Locate the cell with the specified text and output its (x, y) center coordinate. 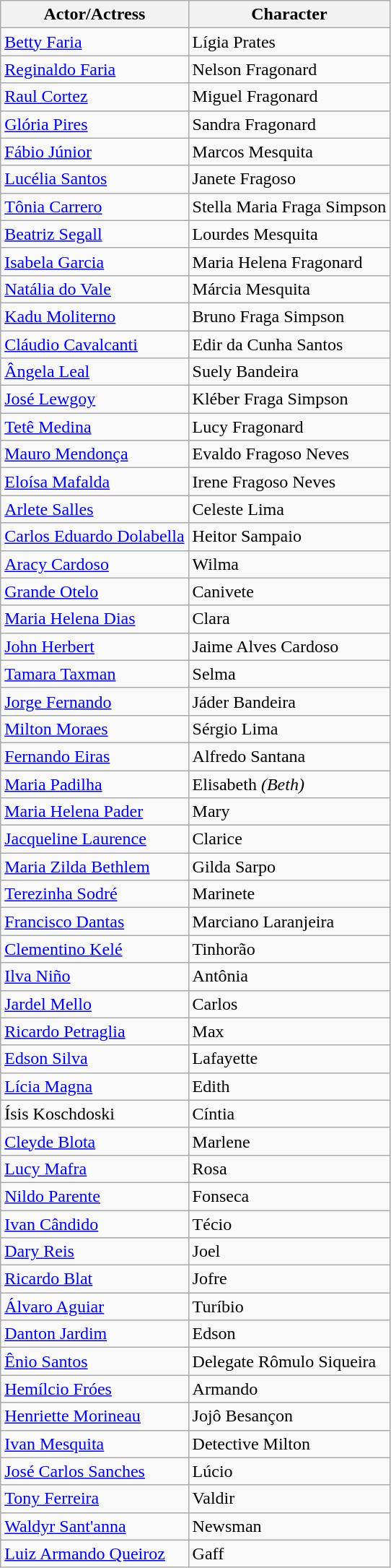
Tony Ferreira (95, 1499)
Actor/Actress (95, 14)
Álvaro Aguiar (95, 1307)
Wilma (289, 564)
Bruno Fraga Simpson (289, 316)
Ângela Leal (95, 372)
Marcos Mesquita (289, 152)
Elisabeth (Beth) (289, 784)
Hemílcio Fróes (95, 1389)
Lucélia Santos (95, 179)
Valdir (289, 1499)
Ilva Niño (95, 976)
Marciano Laranjeira (289, 922)
Nelson Fragonard (289, 69)
Irene Fragoso Neves (289, 482)
Carlos (289, 1004)
Jáder Bandeira (289, 701)
Arlete Salles (95, 509)
Maria Helena Pader (95, 812)
Edith (289, 1086)
Stella Maria Fraga Simpson (289, 207)
Cleyde Blota (95, 1141)
Danton Jardim (95, 1334)
Grande Otelo (95, 592)
Jorge Fernando (95, 701)
Rosa (289, 1169)
Marinete (289, 894)
Cláudio Cavalcanti (95, 345)
Maria Padilha (95, 784)
Tamara Taxman (95, 674)
Gilda Sarpo (289, 867)
Tetê Medina (95, 427)
Maria Helena Dias (95, 619)
Alfredo Santana (289, 756)
Ricardo Petraglia (95, 1031)
Nildo Parente (95, 1196)
Francisco Dantas (95, 922)
Lafayette (289, 1059)
Edson (289, 1334)
Waldyr Sant'anna (95, 1526)
Henriette Morineau (95, 1416)
Lucy Fragonard (289, 427)
Carlos Eduardo Dolabella (95, 537)
Lourdes Mesquita (289, 234)
Tinhorão (289, 949)
Jaime Alves Cardoso (289, 646)
Joel (289, 1252)
Celeste Lima (289, 509)
Selma (289, 674)
Maria Zilda Bethlem (95, 867)
Lúcio (289, 1471)
Heitor Sampaio (289, 537)
Lígia Prates (289, 42)
Maria Helena Fragonard (289, 261)
Mary (289, 812)
Fonseca (289, 1196)
Detective Milton (289, 1444)
Ivan Cândido (95, 1224)
Betty Faria (95, 42)
Técio (289, 1224)
Edson Silva (95, 1059)
Márcia Mesquita (289, 289)
Eloísa Mafalda (95, 482)
Dary Reis (95, 1252)
Jacqueline Laurence (95, 839)
Lucy Mafra (95, 1169)
Isabela Garcia (95, 261)
Raul Cortez (95, 97)
Clarice (289, 839)
Edir da Cunha Santos (289, 345)
Ênio Santos (95, 1361)
Clara (289, 619)
Beatriz Segall (95, 234)
Sérgio Lima (289, 729)
Lícia Magna (95, 1086)
Newsman (289, 1526)
Jojô Besançon (289, 1416)
Glória Pires (95, 124)
José Lewgoy (95, 399)
Canivete (289, 592)
Jardel Mello (95, 1004)
Fernando Eiras (95, 756)
Evaldo Fragoso Neves (289, 454)
Luiz Armando Queiroz (95, 1554)
Terezinha Sodré (95, 894)
Janete Fragoso (289, 179)
Reginaldo Faria (95, 69)
Sandra Fragonard (289, 124)
Milton Moraes (95, 729)
Suely Bandeira (289, 372)
Delegate Rômulo Siqueira (289, 1361)
Cíntia (289, 1114)
Kadu Moliterno (95, 316)
Miguel Fragonard (289, 97)
Jofre (289, 1279)
Antônia (289, 976)
Ricardo Blat (95, 1279)
John Herbert (95, 646)
Character (289, 14)
Marlene (289, 1141)
Ivan Mesquita (95, 1444)
Armando (289, 1389)
Ísis Koschdoski (95, 1114)
Turíbio (289, 1307)
Tônia Carrero (95, 207)
Aracy Cardoso (95, 564)
Kléber Fraga Simpson (289, 399)
Fábio Júnior (95, 152)
Max (289, 1031)
Gaff (289, 1554)
Mauro Mendonça (95, 454)
José Carlos Sanches (95, 1471)
Clementino Kelé (95, 949)
Natália do Vale (95, 289)
